Return [x, y] of the center of cell containing provided text 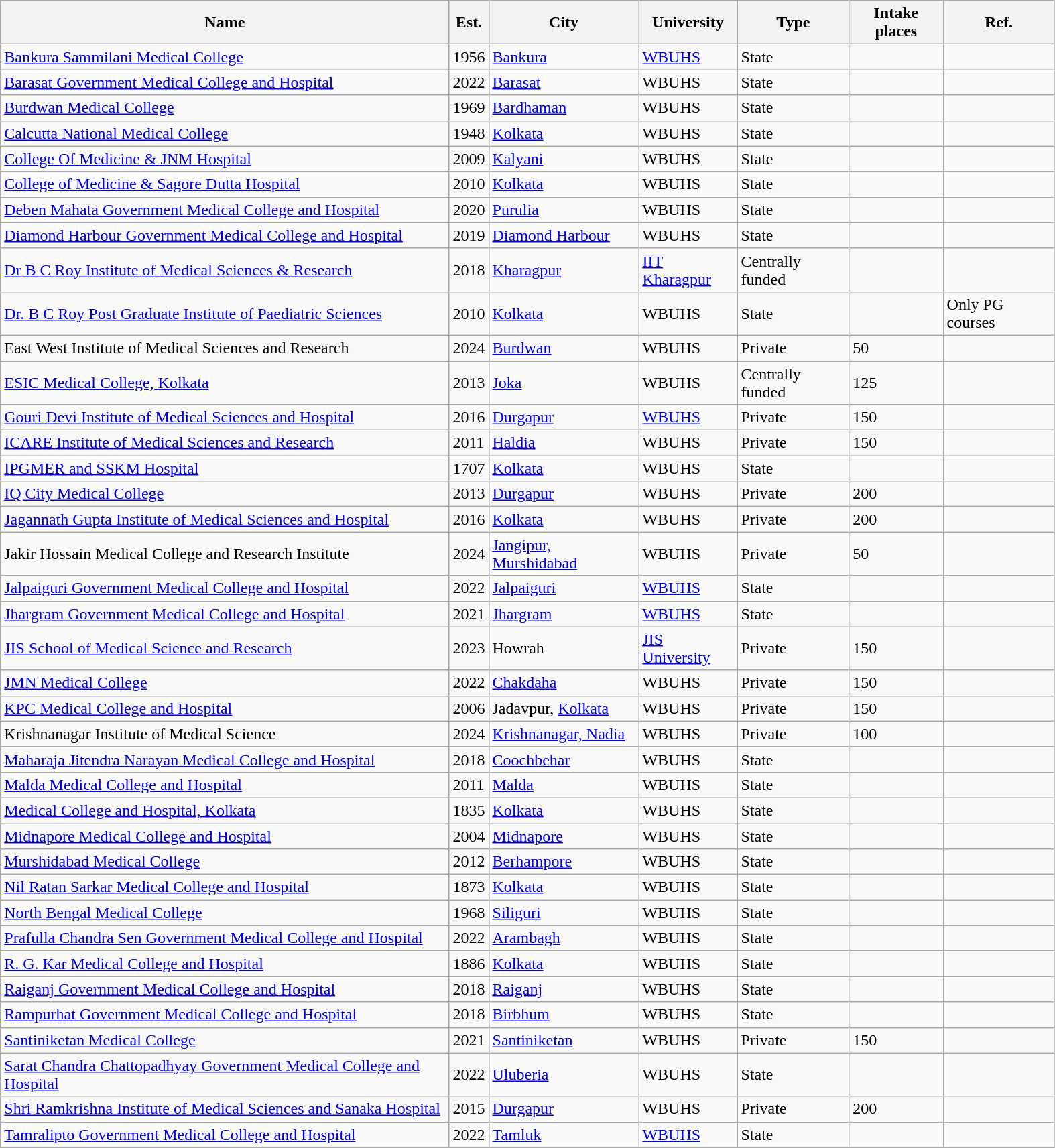
Malda Medical College and Hospital [225, 785]
Rampurhat Government Medical College and Hospital [225, 1015]
2020 [469, 210]
Jalpaiguri [564, 588]
Arambagh [564, 938]
Diamond Harbour [564, 235]
Bankura [564, 57]
100 [896, 734]
Deben Mahata Government Medical College and Hospital [225, 210]
Gouri Devi Institute of Medical Sciences and Hospital [225, 418]
Murshidabad Medical College [225, 862]
Midnapore [564, 836]
Jadavpur, Kolkata [564, 708]
Krishnanagar Institute of Medical Science [225, 734]
Santiniketan Medical College [225, 1040]
Jangipur, Murshidabad [564, 554]
Barasat [564, 82]
Berhampore [564, 862]
Intake places [896, 23]
Kalyani [564, 159]
College Of Medicine & JNM Hospital [225, 159]
1873 [469, 887]
Raiganj [564, 989]
Calcutta National Medical College [225, 133]
2009 [469, 159]
IIT Kharagpur [688, 269]
Ref. [999, 23]
1886 [469, 964]
IPGMER and SSKM Hospital [225, 468]
Type [794, 23]
North Bengal Medical College [225, 913]
Malda [564, 785]
Sarat Chandra Chattopadhyay Government Medical College and Hospital [225, 1075]
Krishnanagar, Nadia [564, 734]
Diamond Harbour Government Medical College and Hospital [225, 235]
College of Medicine & Sagore Dutta Hospital [225, 184]
125 [896, 382]
JIS University [688, 649]
Only PG courses [999, 314]
Jagannath Gupta Institute of Medical Sciences and Hospital [225, 519]
1707 [469, 468]
JIS School of Medical Science and Research [225, 649]
2019 [469, 235]
Est. [469, 23]
Medical College and Hospital, Kolkata [225, 810]
Barasat Government Medical College and Hospital [225, 82]
1968 [469, 913]
Midnapore Medical College and Hospital [225, 836]
Tamralipto Government Medical College and Hospital [225, 1135]
Burdwan Medical College [225, 108]
Dr B C Roy Institute of Medical Sciences & Research [225, 269]
IQ City Medical College [225, 494]
ESIC Medical College, Kolkata [225, 382]
Howrah [564, 649]
Nil Ratan Sarkar Medical College and Hospital [225, 887]
2015 [469, 1109]
Kharagpur [564, 269]
1948 [469, 133]
Siliguri [564, 913]
Bardhaman [564, 108]
JMN Medical College [225, 683]
Jalpaiguri Government Medical College and Hospital [225, 588]
Santiniketan [564, 1040]
Jhargram [564, 614]
Purulia [564, 210]
1969 [469, 108]
City [564, 23]
Haldia [564, 443]
2023 [469, 649]
R. G. Kar Medical College and Hospital [225, 964]
2006 [469, 708]
Jhargram Government Medical College and Hospital [225, 614]
Name [225, 23]
2004 [469, 836]
Burdwan [564, 348]
Uluberia [564, 1075]
KPC Medical College and Hospital [225, 708]
East West Institute of Medical Sciences and Research [225, 348]
2012 [469, 862]
Dr. B C Roy Post Graduate Institute of Paediatric Sciences [225, 314]
Shri Ramkrishna Institute of Medical Sciences and Sanaka Hospital [225, 1109]
University [688, 23]
Birbhum [564, 1015]
Bankura Sammilani Medical College [225, 57]
Jakir Hossain Medical College and Research Institute [225, 554]
1835 [469, 810]
ICARE Institute of Medical Sciences and Research [225, 443]
Raiganj Government Medical College and Hospital [225, 989]
Joka [564, 382]
Coochbehar [564, 759]
Prafulla Chandra Sen Government Medical College and Hospital [225, 938]
Maharaja Jitendra Narayan Medical College and Hospital [225, 759]
Tamluk [564, 1135]
1956 [469, 57]
Chakdaha [564, 683]
